Find where the given text appears and provide that cell's center as (X, Y) coordinate. 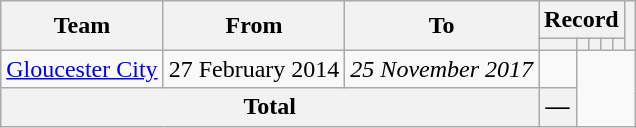
To (442, 26)
25 November 2017 (442, 69)
Team (82, 26)
Gloucester City (82, 69)
27 February 2014 (254, 69)
Total (270, 107)
— (558, 107)
Record (582, 20)
From (254, 26)
